Output the [X, Y] coordinate of the center of the cell containing the given text.  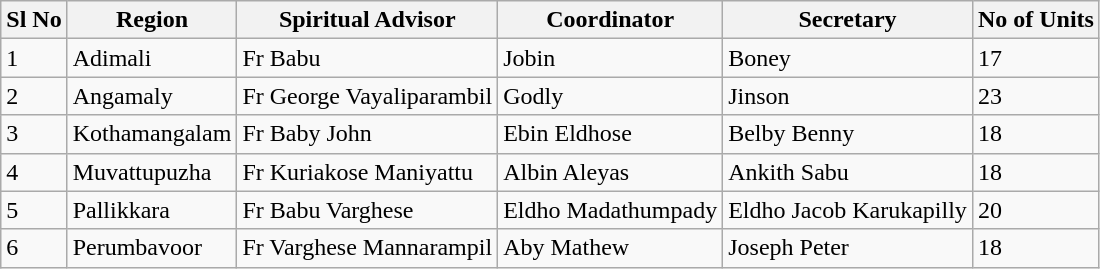
Eldho Jacob Karukapilly [848, 210]
Region [152, 20]
Jobin [610, 58]
Adimali [152, 58]
Fr Babu [368, 58]
3 [34, 134]
Fr Varghese Mannarampil [368, 248]
Pallikkara [152, 210]
20 [1036, 210]
Spiritual Advisor [368, 20]
Coordinator [610, 20]
Angamaly [152, 96]
Belby Benny [848, 134]
Perumbavoor [152, 248]
Boney [848, 58]
Aby Mathew [610, 248]
Albin Aleyas [610, 172]
Fr Babu Varghese [368, 210]
2 [34, 96]
Godly [610, 96]
Eldho Madathumpady [610, 210]
Ebin Eldhose [610, 134]
No of Units [1036, 20]
Fr George Vayaliparambil [368, 96]
4 [34, 172]
Ankith Sabu [848, 172]
17 [1036, 58]
Muvattupuzha [152, 172]
Secretary [848, 20]
Kothamangalam [152, 134]
1 [34, 58]
Sl No [34, 20]
6 [34, 248]
23 [1036, 96]
Fr Baby John [368, 134]
5 [34, 210]
Jinson [848, 96]
Joseph Peter [848, 248]
Fr Kuriakose Maniyattu [368, 172]
